Search for the cell housing the specified text and yield its [x, y] center coordinate. 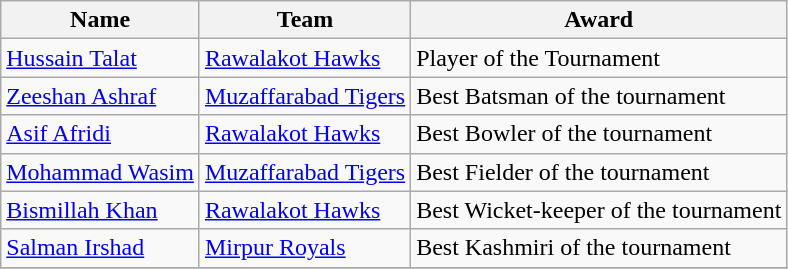
Player of the Tournament [599, 58]
Team [304, 20]
Bismillah Khan [100, 210]
Best Fielder of the tournament [599, 172]
Mohammad Wasim [100, 172]
Mirpur Royals [304, 248]
Salman Irshad [100, 248]
Best Bowler of the tournament [599, 134]
Name [100, 20]
Best Wicket-keeper of the tournament [599, 210]
Best Kashmiri of the tournament [599, 248]
Best Batsman of the tournament [599, 96]
Award [599, 20]
Asif Afridi [100, 134]
Hussain Talat [100, 58]
Zeeshan Ashraf [100, 96]
